Find where the given text appears and provide that cell's center as (x, y) coordinate. 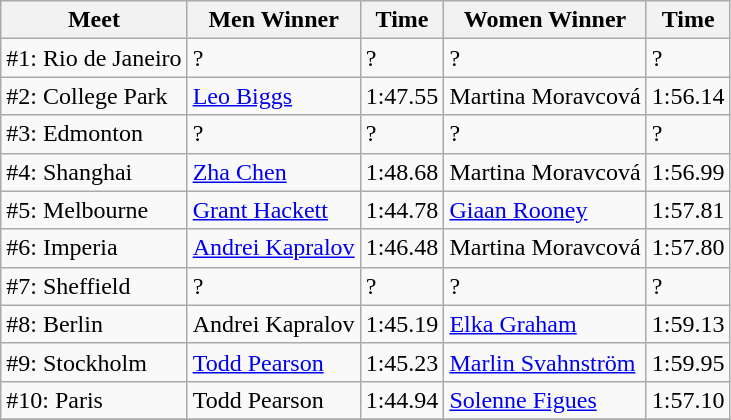
1:45.19 (402, 324)
Solenne Figues (545, 400)
#3: Edmonton (94, 134)
Leo Biggs (274, 96)
1:59.95 (688, 362)
Grant Hackett (274, 210)
Women Winner (545, 20)
#10: Paris (94, 400)
#9: Stockholm (94, 362)
1:57.81 (688, 210)
#5: Melbourne (94, 210)
1:59.13 (688, 324)
1:44.94 (402, 400)
1:45.23 (402, 362)
1:48.68 (402, 172)
Men Winner (274, 20)
Giaan Rooney (545, 210)
1:57.10 (688, 400)
1:56.99 (688, 172)
1:46.48 (402, 248)
Elka Graham (545, 324)
1:47.55 (402, 96)
Meet (94, 20)
#8: Berlin (94, 324)
#4: Shanghai (94, 172)
Marlin Svahnström (545, 362)
1:44.78 (402, 210)
#1: Rio de Janeiro (94, 58)
Zha Chen (274, 172)
1:56.14 (688, 96)
#7: Sheffield (94, 286)
1:57.80 (688, 248)
#2: College Park (94, 96)
#6: Imperia (94, 248)
